Extract the (X, Y) coordinate from the center of the cell holding the provided text.  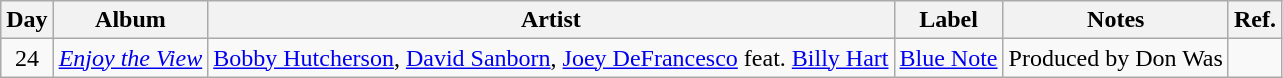
Artist (551, 20)
Day (27, 20)
Bobby Hutcherson, David Sanborn, Joey DeFrancesco feat. Billy Hart (551, 58)
Enjoy the View (130, 58)
24 (27, 58)
Label (948, 20)
Notes (1116, 20)
Produced by Don Was (1116, 58)
Album (130, 20)
Blue Note (948, 58)
Ref. (1254, 20)
